Search for the cell housing the specified text and yield its (X, Y) center coordinate. 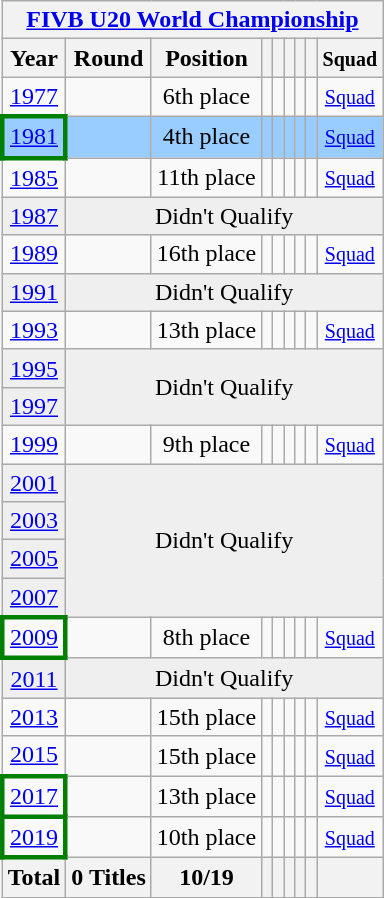
8th place (206, 638)
Total (34, 878)
2007 (34, 598)
1987 (34, 216)
2009 (34, 638)
2019 (34, 838)
1997 (34, 406)
Year (34, 58)
2013 (34, 717)
4th place (206, 136)
2003 (34, 521)
1995 (34, 368)
Round (109, 58)
2017 (34, 796)
FIVB U20 World Championship (192, 20)
Position (206, 58)
6th place (206, 97)
0 Titles (109, 878)
1977 (34, 97)
1981 (34, 136)
2011 (34, 678)
10th place (206, 838)
2005 (34, 559)
2015 (34, 756)
10/19 (206, 878)
16th place (206, 254)
11th place (206, 178)
9th place (206, 444)
2001 (34, 483)
1991 (34, 292)
1999 (34, 444)
1993 (34, 330)
1985 (34, 178)
1989 (34, 254)
